Return the [x, y] coordinate for the center point of the cell that contains the specified text.  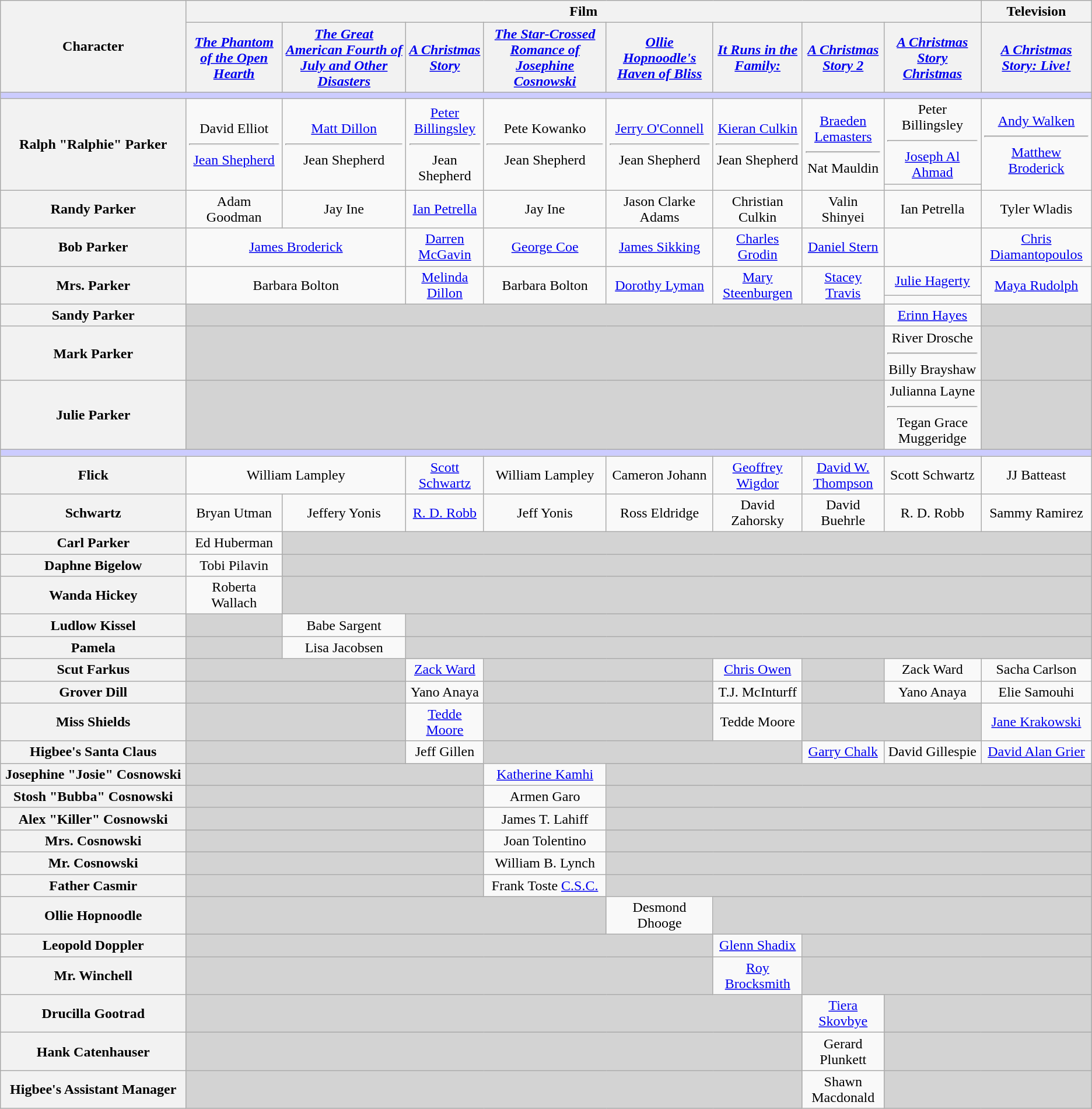
Father Casmir [93, 885]
Ollie Hopnoodle [93, 916]
Babe Sargent [344, 625]
Katherine Kamhi [545, 774]
Jeff Gillen [444, 752]
Mr. Winchell [93, 975]
David Buehrle [843, 513]
Ed Huberman [235, 543]
Julie Hagerty [932, 281]
Mary Steenburgen [758, 285]
Daphne Bigelow [93, 565]
T.J. McInturff [758, 692]
Sacha Carlson [1037, 670]
Tiera Skovbye [843, 1014]
Ralph "Ralphie" Parker [93, 145]
James Sikking [659, 247]
George Coe [545, 247]
Andy WalkenMatthew Broderick [1037, 145]
Schwartz [93, 513]
River DroscheBilly Brayshaw [932, 353]
David Zahorsky [758, 513]
Kieran CulkinJean Shepherd [758, 145]
Sammy Ramirez [1037, 513]
Drucilla Gootrad [93, 1014]
Lisa Jacobsen [344, 648]
Christian Culkin [758, 209]
Alex "Killer" Cosnowski [93, 818]
Armen Garo [545, 796]
Higbee's Santa Claus [93, 752]
Adam Goodman [235, 209]
Sandy Parker [93, 315]
Stacey Travis [843, 285]
David ElliotJean Shepherd [235, 145]
Bob Parker [93, 247]
Ross Eldridge [659, 513]
Television [1037, 12]
Valin Shinyei [843, 209]
Randy Parker [93, 209]
A Christmas Story Christmas [932, 57]
Chris Diamantopoulos [1037, 247]
David Gillespie [932, 752]
Jerry O'ConnellJean Shepherd [659, 145]
Carl Parker [93, 543]
David W. Thompson [843, 475]
Jane Krakowski [1037, 722]
Glenn Shadix [758, 946]
Erinn Hayes [932, 315]
Bryan Utman [235, 513]
James T. Lahiff [545, 818]
Tobi Pilavin [235, 565]
Chris Owen [758, 670]
Joan Tolentino [545, 841]
Tyler Wladis [1037, 209]
Leopold Doppler [93, 946]
Matt DillonJean Shepherd [344, 145]
A Christmas Story [444, 57]
The Great American Fourth of July and Other Disasters [344, 57]
Darren McGavin [444, 247]
Geoffrey Wigdor [758, 475]
Grover Dill [93, 692]
Jeff Yonis [545, 513]
Cameron Johann [659, 475]
Gerard Plunkett [843, 1051]
Higbee's Assistant Manager [93, 1090]
Ollie Hopnoodle's Haven of Bliss [659, 57]
Ludlow Kissel [93, 625]
JJ Batteast [1037, 475]
Jeffery Yonis [344, 513]
It Runs in the Family: [758, 57]
David Alan Grier [1037, 752]
Roberta Wallach [235, 595]
Miss Shields [93, 722]
Peter BillingsleyJean Shepherd [444, 145]
Hank Catenhauser [93, 1051]
Elie Samouhi [1037, 692]
Character [93, 47]
Mark Parker [93, 353]
Mr. Cosnowski [93, 863]
Roy Brocksmith [758, 975]
Scut Farkus [93, 670]
Josephine "Josie" Cosnowski [93, 774]
Jason Clarke Adams [659, 209]
Film [583, 12]
The Phantom of the Open Hearth [235, 57]
Pamela [93, 648]
Stosh "Bubba" Cosnowski [93, 796]
Pete KowankoJean Shepherd [545, 145]
Melinda Dillon [444, 285]
Shawn Macdonald [843, 1090]
Julie Parker [93, 414]
Braeden LemastersNat Mauldin [843, 145]
Dorothy Lyman [659, 285]
Peter BillingsleyJoseph Al Ahmad [932, 141]
The Star-Crossed Romance of Josephine Cosnowski [545, 57]
Desmond Dhooge [659, 916]
A Christmas Story: Live! [1037, 57]
Mrs. Parker [93, 285]
Flick [93, 475]
Wanda Hickey [93, 595]
Julianna LayneTegan Grace Muggeridge [932, 414]
Garry Chalk [843, 752]
Charles Grodin [758, 247]
James Broderick [296, 247]
Mrs. Cosnowski [93, 841]
Maya Rudolph [1037, 285]
William B. Lynch [545, 863]
A Christmas Story 2 [843, 57]
Daniel Stern [843, 247]
Frank Toste C.S.C. [545, 885]
